Return the [X, Y] coordinate for the center point of the cell that contains the specified text.  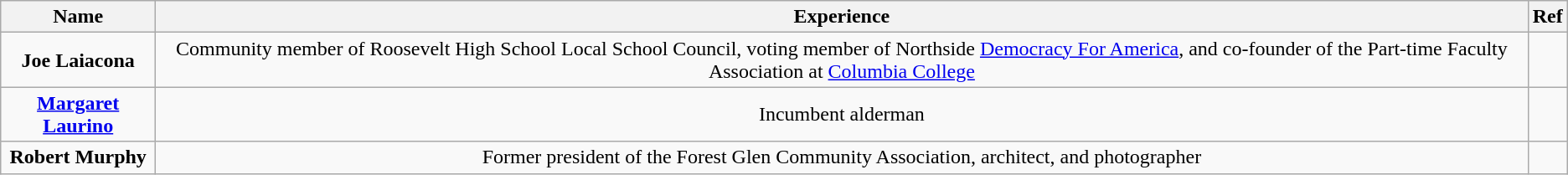
Joe Laiacona [79, 60]
Experience [843, 17]
Robert Murphy [79, 157]
Incumbent alderman [843, 114]
Former president of the Forest Glen Community Association, architect, and photographer [843, 157]
Ref [1548, 17]
Name [79, 17]
Margaret Laurino [79, 114]
